Identify which cell holds the provided text, then report its (X, Y) central coordinate. 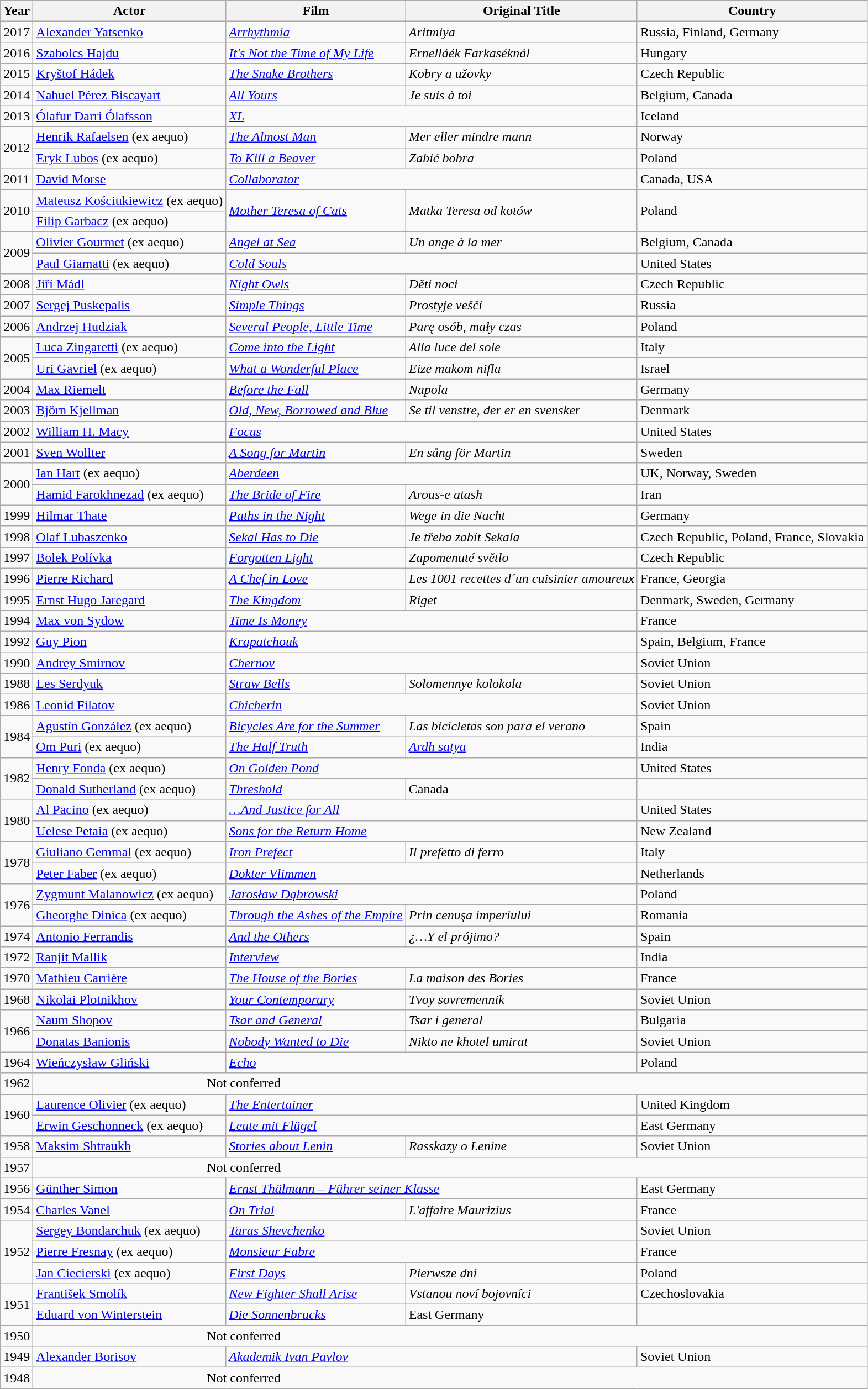
Ardh satya (522, 747)
1999 (17, 515)
Die Sonnenbrucks (316, 1315)
Focus (432, 432)
Several People, Little Time (316, 327)
Tvoy sovremennik (522, 999)
Las bicicletas son para el verano (522, 726)
2004 (17, 390)
Akademik Ivan Pavlov (432, 1357)
Bicycles Are for the Summer (316, 726)
XL (432, 116)
Naum Shopov (129, 1020)
Dokter Vlimmen (432, 873)
1966 (17, 1031)
Israel (752, 369)
2017 (17, 32)
Film (316, 11)
1974 (17, 936)
The Kingdom (316, 599)
2009 (17, 252)
1952 (17, 1251)
Hungary (752, 53)
Night Owls (316, 285)
New Fighter Shall Arise (316, 1294)
Solomennye kolokola (522, 684)
Pierre Fresnay (ex aequo) (129, 1251)
Romania (752, 915)
Děti noci (522, 285)
Kobry a užovky (522, 74)
Björn Kjellman (129, 411)
Napola (522, 390)
Erwin Geschonneck (ex aequo) (129, 1125)
Netherlands (752, 873)
Hilmar Thate (129, 515)
Bolek Polívka (129, 557)
Sons for the Return Home (432, 831)
Denmark (752, 411)
Come into the Light (316, 348)
A Song for Martin (316, 453)
Henrik Rafaelsen (ex aequo) (129, 137)
1948 (17, 1378)
Antonio Ferrandis (129, 936)
Arous-e atash (522, 494)
Il prefetto di ferro (522, 852)
Leonid Filatov (129, 705)
William H. Macy (129, 432)
…And Justice for All (432, 810)
Luca Zingaretti (ex aequo) (129, 348)
Zabić bobra (522, 158)
Collaborator (432, 179)
Uri Gavriel (ex aequo) (129, 369)
Aritmiya (522, 32)
1980 (17, 820)
Mother Teresa of Cats (316, 211)
1950 (17, 1336)
Cold Souls (432, 264)
Iron Prefect (316, 852)
Czechoslovakia (752, 1294)
1968 (17, 999)
1949 (17, 1357)
Zapomenuté světlo (522, 557)
Tsar and General (316, 1020)
1962 (17, 1083)
Iceland (752, 116)
Angel at Sea (316, 242)
Mathieu Carrière (129, 978)
Echo (432, 1062)
Eryk Lubos (ex aequo) (129, 158)
Giuliano Gemmal (ex aequo) (129, 852)
1960 (17, 1115)
Actor (129, 11)
Agustín González (ex aequo) (129, 726)
The Almost Man (316, 137)
2008 (17, 285)
Kryštof Hádek (129, 74)
Alla luce del sole (522, 348)
1996 (17, 578)
Les Serdyuk (129, 684)
2005 (17, 358)
And the Others (316, 936)
Ernst Thälmann – Führer seiner Klasse (432, 1188)
Uelese Petaia (ex aequo) (129, 831)
Je suis à toi (522, 95)
Aberdeen (432, 473)
Pierre Richard (129, 578)
The Bride of Fire (316, 494)
1958 (17, 1146)
Jiří Mádl (129, 285)
Stories about Lenin (316, 1146)
Nahuel Pérez Biscayart (129, 95)
Interview (432, 957)
Guy Pion (129, 642)
Andrey Smirnov (129, 663)
Je třeba zabít Sekala (522, 536)
Mer eller mindre mann (522, 137)
1997 (17, 557)
Leute mit Flügel (432, 1125)
2012 (17, 148)
Spain, Belgium, France (752, 642)
1964 (17, 1062)
La maison des Bories (522, 978)
All Yours (316, 95)
Paths in the Night (316, 515)
2016 (17, 53)
1951 (17, 1304)
Czech Republic, Poland, France, Slovakia (752, 536)
1990 (17, 663)
Olivier Gourmet (ex aequo) (129, 242)
The Snake Brothers (316, 74)
Russia, Finland, Germany (752, 32)
Tsar i general (522, 1020)
Pierwsze dni (522, 1272)
1978 (17, 862)
Donald Sutherland (ex aequo) (129, 789)
Sergey Bondarchuk (ex aequo) (129, 1230)
Szabolcs Hajdu (129, 53)
Sekal Has to Die (316, 536)
Monsieur Fabre (432, 1251)
Donatas Banionis (129, 1041)
To Kill a Beaver (316, 158)
En sång för Martin (522, 453)
The Entertainer (432, 1104)
Straw Bells (316, 684)
2007 (17, 306)
Om Puri (ex aequo) (129, 747)
Maksim Shtraukh (129, 1146)
2010 (17, 211)
France, Georgia (752, 578)
Canada, USA (752, 179)
1956 (17, 1188)
Ranjit Mallik (129, 957)
2011 (17, 179)
Bulgaria (752, 1020)
Zygmunt Malanowicz (ex aequo) (129, 894)
Eize makom nifla (522, 369)
2001 (17, 453)
Canada (522, 789)
1954 (17, 1209)
Al Pacino (ex aequo) (129, 810)
¿…Y el prójimo? (522, 936)
Prostyje vešči (522, 306)
Wieńczysław Gliński (129, 1062)
Max von Sydow (129, 621)
2006 (17, 327)
Your Contemporary (316, 999)
Peter Faber (ex aequo) (129, 873)
Simple Things (316, 306)
Charles Vanel (129, 1209)
Jan Ciecierski (ex aequo) (129, 1272)
A Chef in Love (316, 578)
2002 (17, 432)
Wege in die Nacht (522, 515)
Sven Wollter (129, 453)
Mateusz Kościukiewicz (ex aequo) (129, 200)
Nobody Wanted to Die (316, 1041)
Paul Giamatti (ex aequo) (129, 264)
Original Title (522, 11)
Chernov (432, 663)
Sweden (752, 453)
David Morse (129, 179)
Iran (752, 494)
1992 (17, 642)
1984 (17, 736)
L'affaire Maurizius (522, 1209)
Ian Hart (ex aequo) (129, 473)
2015 (17, 74)
1986 (17, 705)
First Days (316, 1272)
2013 (17, 116)
Matka Teresa od kotów (522, 211)
Ernst Hugo Jaregard (129, 599)
Taras Shevchenko (432, 1230)
Country (752, 11)
Gheorghe Dinica (ex aequo) (129, 915)
Alexander Borisov (129, 1357)
Ólafur Darri Ólafsson (129, 116)
1976 (17, 904)
1970 (17, 978)
Olaf Lubaszenko (129, 536)
The House of the Bories (316, 978)
Max Riemelt (129, 390)
On Trial (316, 1209)
Günther Simon (129, 1188)
Old, New, Borrowed and Blue (316, 411)
UK, Norway, Sweden (752, 473)
Jarosław Dąbrowski (432, 894)
Time Is Money (432, 621)
Prin cenuşa imperiului (522, 915)
Russia (752, 306)
Sergej Puskepalis (129, 306)
Arrhythmia (316, 32)
Nikolai Plotnikhov (129, 999)
1998 (17, 536)
Eduard von Winterstein (129, 1315)
Rasskazy o Lenine (522, 1146)
Laurence Olivier (ex aequo) (129, 1104)
Alexander Yatsenko (129, 32)
Henry Fonda (ex aequo) (129, 768)
Filip Garbacz (ex aequo) (129, 221)
2003 (17, 411)
Andrzej Hudziak (129, 327)
Chicherin (432, 705)
František Smolík (129, 1294)
It's Not the Time of My Life (316, 53)
Parę osób, mały czas (522, 327)
Riget (522, 599)
1994 (17, 621)
Nikto ne khotel umirat (522, 1041)
Forgotten Light (316, 557)
Ernelláék Farkaséknál (522, 53)
On Golden Pond (432, 768)
1972 (17, 957)
Un ange à la mer (522, 242)
Denmark, Sweden, Germany (752, 599)
The Half Truth (316, 747)
Threshold (316, 789)
Vstanou noví bojovníci (522, 1294)
What a Wonderful Place (316, 369)
United Kingdom (752, 1104)
Se til venstre, der er en svensker (522, 411)
1995 (17, 599)
Hamid Farokhnezad (ex aequo) (129, 494)
1988 (17, 684)
New Zealand (752, 831)
1982 (17, 778)
Les 1001 recettes d´un cuisinier amoureux (522, 578)
Krapatchouk (432, 642)
Year (17, 11)
Through the Ashes of the Empire (316, 915)
2000 (17, 484)
Norway (752, 137)
1957 (17, 1167)
2014 (17, 95)
Before the Fall (316, 390)
